Pinpoint the cell where the given text exists, returning its (X, Y) midpoint coordinate. 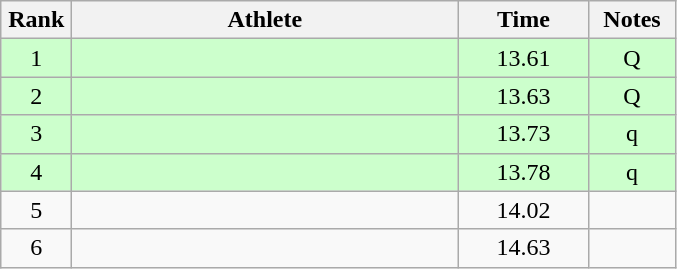
2 (36, 96)
1 (36, 58)
13.61 (524, 58)
Notes (632, 20)
13.63 (524, 96)
14.02 (524, 210)
4 (36, 172)
6 (36, 248)
13.78 (524, 172)
5 (36, 210)
Time (524, 20)
13.73 (524, 134)
Rank (36, 20)
Athlete (265, 20)
14.63 (524, 248)
3 (36, 134)
